Identify which cell holds the provided text, then report its [X, Y] central coordinate. 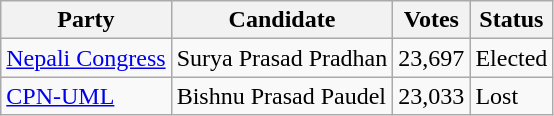
Nepali Congress [86, 58]
Candidate [282, 20]
Elected [512, 58]
Surya Prasad Pradhan [282, 58]
Status [512, 20]
23,033 [432, 96]
23,697 [432, 58]
Party [86, 20]
Votes [432, 20]
Bishnu Prasad Paudel [282, 96]
CPN-UML [86, 96]
Lost [512, 96]
